Determine the (x, y) coordinate at the center of the cell enclosing the given text.  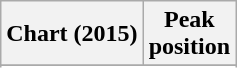
Chart (2015) (72, 34)
Peakposition (189, 34)
